Determine the [X, Y] coordinate at the center of the cell enclosing the given text.  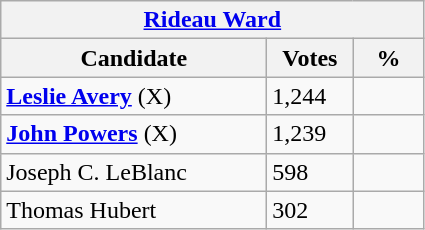
Leslie Avery (X) [134, 96]
598 [310, 172]
% [388, 58]
302 [310, 210]
1,239 [310, 134]
1,244 [310, 96]
Rideau Ward [212, 20]
Candidate [134, 58]
Thomas Hubert [134, 210]
John Powers (X) [134, 134]
Votes [310, 58]
Joseph C. LeBlanc [134, 172]
